Find where the given text appears and provide that cell's center as [x, y] coordinate. 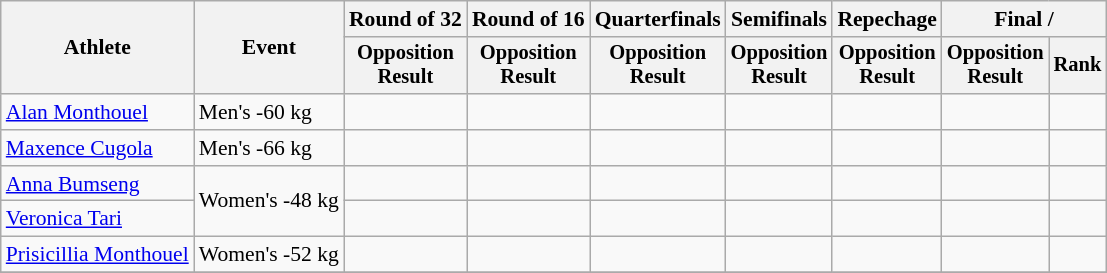
Anna Bumseng [98, 184]
Men's -66 kg [269, 148]
Final / [1024, 19]
Maxence Cugola [98, 148]
Prisicillia Monthouel [98, 255]
Alan Monthouel [98, 112]
Men's -60 kg [269, 112]
Rank [1078, 66]
Semifinals [780, 19]
Athlete [98, 48]
Round of 16 [528, 19]
Women's -48 kg [269, 202]
Quarterfinals [658, 19]
Women's -52 kg [269, 255]
Event [269, 48]
Veronica Tari [98, 219]
Round of 32 [406, 19]
Repechage [887, 19]
